Search for the cell housing the specified text and yield its [x, y] center coordinate. 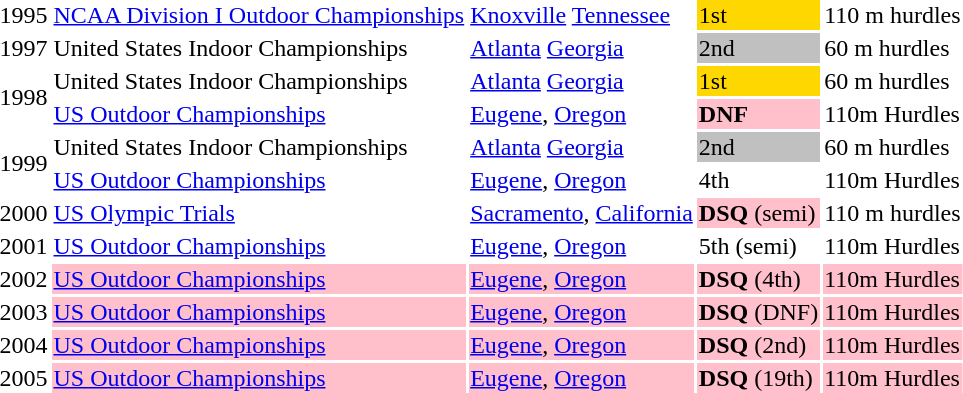
DSQ (DNF) [758, 312]
DSQ (semi) [758, 213]
US Olympic Trials [259, 213]
DSQ (2nd) [758, 345]
Knoxville Tennessee [582, 15]
5th (semi) [758, 246]
DSQ (4th) [758, 279]
DNF [758, 114]
4th [758, 180]
DSQ (19th) [758, 378]
Sacramento, California [582, 213]
NCAA Division I Outdoor Championships [259, 15]
